From the cell containing the given text, extract its center point as (X, Y) coordinate. 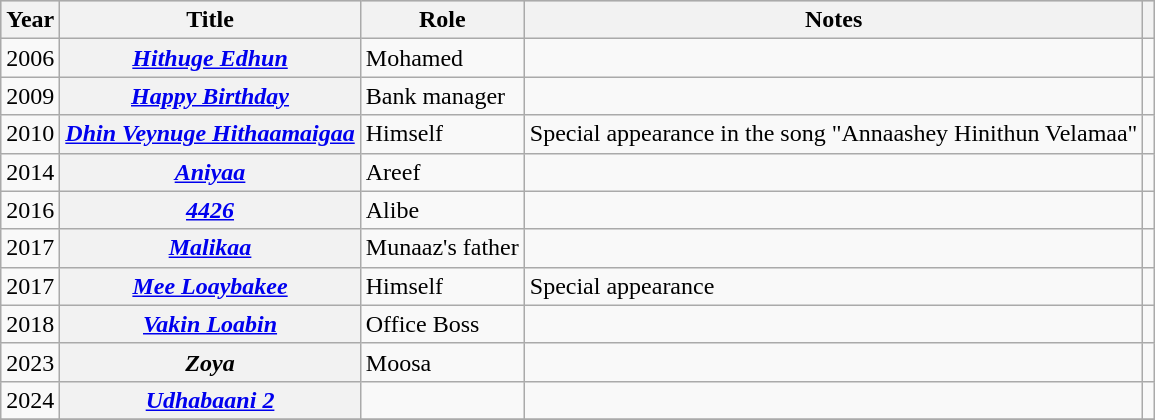
Vakin Loabin (210, 324)
2024 (30, 400)
2006 (30, 58)
Alibe (442, 210)
Aniyaa (210, 172)
Malikaa (210, 248)
Office Boss (442, 324)
2018 (30, 324)
Dhin Veynuge Hithaamaigaa (210, 134)
Notes (834, 20)
Hithuge Edhun (210, 58)
Happy Birthday (210, 96)
Mohamed (442, 58)
Role (442, 20)
Munaaz's father (442, 248)
4426 (210, 210)
2009 (30, 96)
Special appearance in the song "Annaashey Hinithun Velamaa" (834, 134)
Mee Loaybakee (210, 286)
2016 (30, 210)
2010 (30, 134)
Special appearance (834, 286)
2014 (30, 172)
Moosa (442, 362)
Bank manager (442, 96)
Zoya (210, 362)
2023 (30, 362)
Title (210, 20)
Areef (442, 172)
Udhabaani 2 (210, 400)
Year (30, 20)
